Identify which cell holds the provided text, then report its [X, Y] central coordinate. 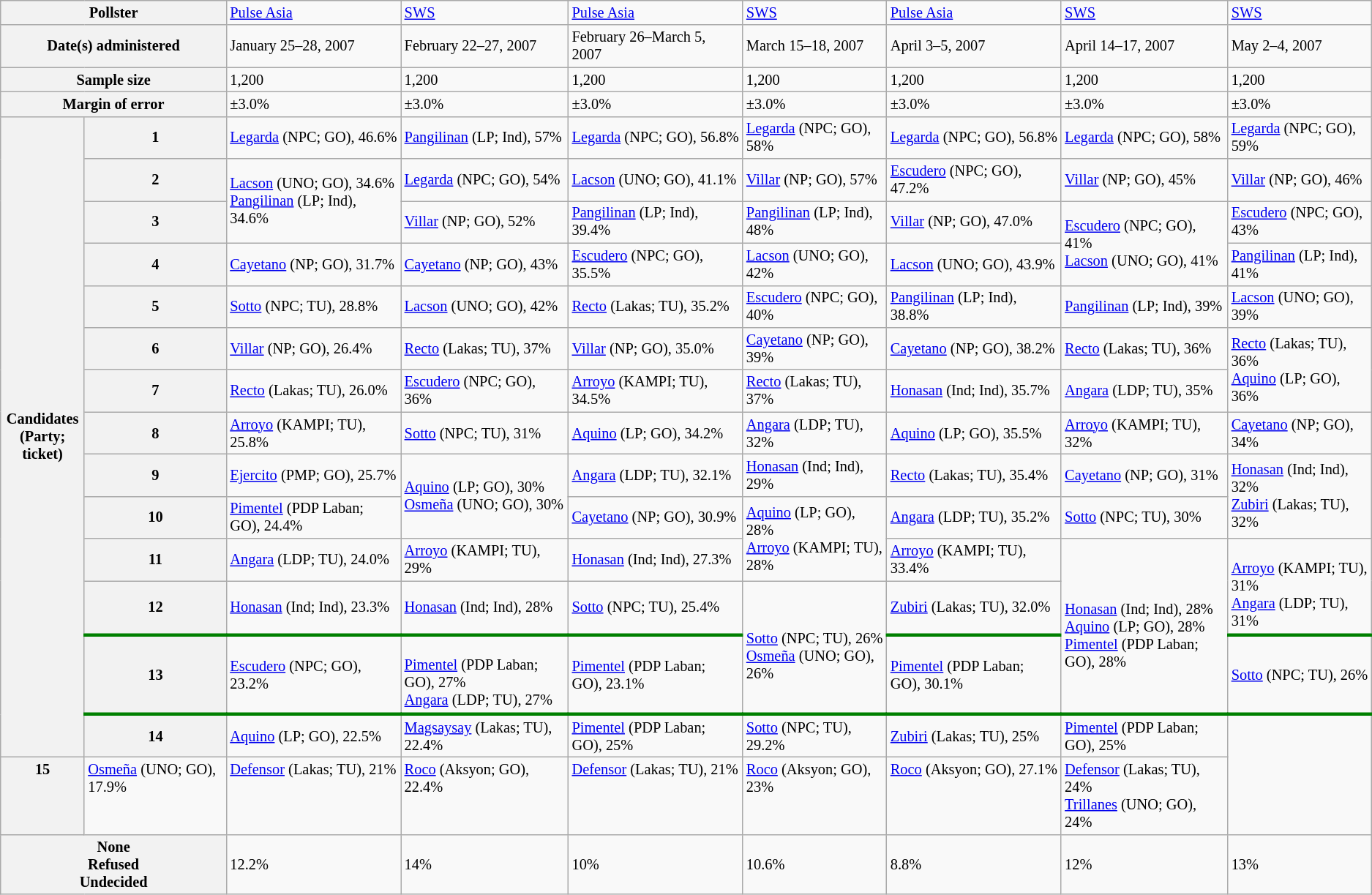
Cayetano (NP; GO), 31% [1144, 475]
Sotto (NPC; TU), 31% [484, 433]
Honasan (Ind; Ind), 28% Aquino (LP; GO), 28% Pimentel (PDP Laban; GO), 28% [1144, 626]
Escudero (NPC; GO), 36% [484, 391]
12 [155, 607]
9 [155, 475]
Escudero (NPC; GO), 41% Lacson (UNO; GO), 41% [1144, 243]
Legarda (NPC; GO), 46.6% [313, 138]
10% [656, 864]
March 15–18, 2007 [815, 46]
Cayetano (NP; GO), 39% [815, 348]
10 [155, 517]
Cayetano (NP; GO), 43% [484, 264]
Date(s) administered [114, 46]
Angara (LDP; TU), 32.1% [656, 475]
4 [155, 264]
Pimentel (PDP Laban; GO), 23.1% [656, 675]
Escudero (NPC; GO), 47.2% [974, 180]
Angara (LDP; TU), 35.2% [974, 517]
Villar (NP; GO), 46% [1300, 180]
Escudero (NPC; GO), 23.2% [313, 675]
Cayetano (NP; GO), 34% [1300, 433]
5 [155, 307]
Sotto (NPC; TU), 26% Osmeña (UNO; GO), 26% [815, 647]
Pangilinan (LP; Ind), 38.8% [974, 307]
Ejercito (PMP; GO), 25.7% [313, 475]
February 26–March 5, 2007 [656, 46]
Pimentel (PDP Laban; GO), 24.4% [313, 517]
Aquino (LP; GO), 22.5% [313, 735]
Escudero (NPC; GO), 43% [1300, 222]
Sotto (NPC; TU), 28.8% [313, 307]
Cayetano (NP; GO), 38.2% [974, 348]
Villar (NP; GO), 35.0% [656, 348]
Aquino (LP; GO), 30% Osmeña (UNO; GO), 30% [484, 496]
April 14–17, 2007 [1144, 46]
Pangilinan (LP; Ind), 48% [815, 222]
Arroyo (KAMPI; TU), 33.4% [974, 560]
Aquino (LP; GO), 34.2% [656, 433]
Lacson (UNO; GO), 43.9% [974, 264]
Arroyo (KAMPI; TU), 32% [1144, 433]
Recto (Lakas; TU), 36% [1144, 348]
Sotto (NPC; TU), 29.2% [815, 735]
Cayetano (NP; GO), 30.9% [656, 517]
Zubiri (Lakas; TU), 25% [974, 735]
Escudero (NPC; GO), 40% [815, 307]
Honasan (Ind; Ind), 28% [484, 607]
Honasan (Ind; Ind), 35.7% [974, 391]
Lacson (UNO; GO), 34.6% Pangilinan (LP; Ind), 34.6% [313, 201]
Aquino (LP; GO), 35.5% [974, 433]
3 [155, 222]
Roco (Aksyon; GO), 22.4% [484, 795]
11 [155, 560]
Honasan (Ind; Ind), 29% [815, 475]
Arroyo (KAMPI; TU), 29% [484, 560]
Pollster [114, 12]
Pangilinan (LP; Ind), 57% [484, 138]
10.6% [815, 864]
14% [484, 864]
Lacson (UNO; GO), 41.1% [656, 180]
13 [155, 675]
13% [1300, 864]
15 [42, 795]
Pangilinan (LP; Ind), 41% [1300, 264]
Arroyo (KAMPI; TU), 25.8% [313, 433]
Lacson (UNO; GO), 39% [1300, 307]
8.8% [974, 864]
Angara (LDP; TU), 35% [1144, 391]
8 [155, 433]
Arroyo (KAMPI; TU), 34.5% [656, 391]
Roco (Aksyon; GO), 23% [815, 795]
Villar (NP; GO), 45% [1144, 180]
Villar (NP; GO), 47.0% [974, 222]
Sotto (NPC; TU), 26% [1300, 675]
Pimentel (PDP Laban; GO), 27% Angara (LDP; TU), 27% [484, 675]
Zubiri (Lakas; TU), 32.0% [974, 607]
Pangilinan (LP; Ind), 39% [1144, 307]
Villar (NP; GO), 57% [815, 180]
12% [1144, 864]
Arroyo (KAMPI; TU), 31% Angara (LDP; TU), 31% [1300, 587]
Legarda (NPC; GO), 59% [1300, 138]
Honasan (Ind; Ind), 23.3% [313, 607]
Sotto (NPC; TU), 25.4% [656, 607]
Angara (LDP; TU), 32% [815, 433]
Angara (LDP; TU), 24.0% [313, 560]
Margin of error [114, 104]
Aquino (LP; GO), 28% Arroyo (KAMPI; TU), 28% [815, 539]
Escudero (NPC; GO), 35.5% [656, 264]
Recto (Lakas; TU), 26.0% [313, 391]
Honasan (Ind; Ind), 27.3% [656, 560]
Recto (Lakas; TU), 36% Aquino (LP; GO), 36% [1300, 369]
Honasan (Ind; Ind), 32% Zubiri (Lakas; TU), 32% [1300, 496]
NoneRefusedUndecided [114, 864]
Villar (NP; GO), 52% [484, 222]
Legarda (NPC; GO), 54% [484, 180]
May 2–4, 2007 [1300, 46]
Pimentel (PDP Laban; GO), 30.1% [974, 675]
14 [155, 735]
Osmeña (UNO; GO), 17.9% [155, 795]
Sotto (NPC; TU), 30% [1144, 517]
1 [155, 138]
Pangilinan (LP; Ind), 39.4% [656, 222]
January 25–28, 2007 [313, 46]
2 [155, 180]
Defensor (Lakas; TU), 24% Trillanes (UNO; GO), 24% [1144, 795]
Villar (NP; GO), 26.4% [313, 348]
6 [155, 348]
Recto (Lakas; TU), 35.4% [974, 475]
Cayetano (NP; GO), 31.7% [313, 264]
Candidates (Party; ticket) [42, 437]
12.2% [313, 864]
April 3–5, 2007 [974, 46]
7 [155, 391]
February 22–27, 2007 [484, 46]
Sample size [114, 80]
Recto (Lakas; TU), 35.2% [656, 307]
Roco (Aksyon; GO), 27.1% [974, 795]
Magsaysay (Lakas; TU), 22.4% [484, 735]
